From the cell containing the given text, extract its center point as (x, y) coordinate. 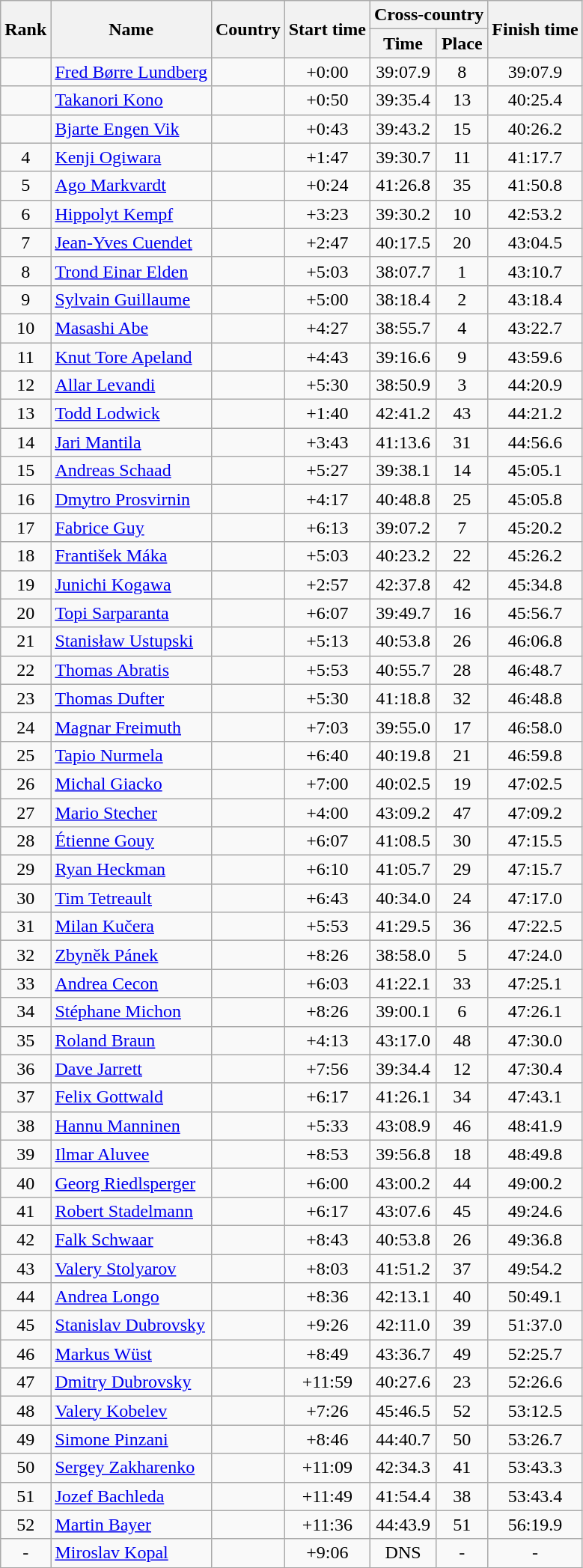
45:56.7 (535, 613)
Sergey Zakharenko (132, 1468)
47:22.5 (535, 927)
38:50.9 (403, 385)
49:00.2 (535, 1183)
Tim Tetreault (132, 898)
DNS (403, 1553)
Étienne Gouy (132, 841)
Magnar Freimuth (132, 727)
38:07.7 (403, 271)
Michal Giacko (132, 784)
39:30.2 (403, 214)
45:26.2 (535, 556)
Country (248, 29)
Andreas Schaad (132, 471)
39:35.4 (403, 100)
Junichi Kogawa (132, 585)
39:34.4 (403, 1069)
44:20.9 (535, 385)
Valery Kobelev (132, 1411)
Miroslav Kopal (132, 1553)
53:26.7 (535, 1439)
39:43.2 (403, 129)
43:17.0 (403, 1040)
+3:23 (327, 214)
František Máka (132, 556)
43:22.7 (535, 328)
+6:40 (327, 755)
43:10.7 (535, 271)
Robert Stadelmann (132, 1211)
47:15.7 (535, 870)
45:05.1 (535, 471)
38:55.7 (403, 328)
+8:36 (327, 1297)
41:54.4 (403, 1496)
Fred Børre Lundberg (132, 72)
40:27.6 (403, 1382)
47:02.5 (535, 784)
+8:49 (327, 1354)
Martin Bayer (132, 1525)
38:18.4 (403, 299)
+6:43 (327, 898)
+11:49 (327, 1496)
41:08.5 (403, 841)
41:26.8 (403, 186)
47:43.1 (535, 1097)
41:13.6 (403, 442)
+0:24 (327, 186)
Rank (25, 29)
Place (463, 43)
3 (463, 385)
45:05.8 (535, 499)
+1:40 (327, 414)
40:26.2 (535, 129)
+4:13 (327, 1040)
+7:00 (327, 784)
Topi Sarparanta (132, 613)
Time (403, 43)
39:00.1 (403, 1012)
45:46.5 (403, 1411)
44:21.2 (535, 414)
44:43.9 (403, 1525)
41:22.1 (403, 983)
Cross-country (430, 15)
42:13.1 (403, 1297)
39:07.2 (403, 528)
Start time (327, 29)
Takanori Kono (132, 100)
Thomas Dufter (132, 698)
Thomas Abratis (132, 670)
41:50.8 (535, 186)
Todd Lodwick (132, 414)
52:26.6 (535, 1382)
52:25.7 (535, 1354)
50:49.1 (535, 1297)
46:58.0 (535, 727)
45:20.2 (535, 528)
Masashi Abe (132, 328)
Andrea Cecon (132, 983)
40:17.5 (403, 242)
+8:46 (327, 1439)
49:36.8 (535, 1239)
41:29.5 (403, 927)
49:24.6 (535, 1211)
+0:43 (327, 129)
+4:17 (327, 499)
38:58.0 (403, 955)
46:59.8 (535, 755)
Hannu Manninen (132, 1126)
+11:59 (327, 1382)
53:12.5 (535, 1411)
Dmytro Prosvirnin (132, 499)
+4:27 (327, 328)
46:48.7 (535, 670)
Tapio Nurmela (132, 755)
39:56.8 (403, 1154)
+9:06 (327, 1553)
Mario Stecher (132, 812)
Jari Mantila (132, 442)
Zbyněk Pánek (132, 955)
47:09.2 (535, 812)
48:49.8 (535, 1154)
+11:36 (327, 1525)
39:49.7 (403, 613)
43:18.4 (535, 299)
43:59.6 (535, 357)
Markus Wüst (132, 1354)
47:25.1 (535, 983)
+8:03 (327, 1269)
40:48.8 (403, 499)
Kenji Ogiwara (132, 157)
Georg Riedlsperger (132, 1183)
+3:43 (327, 442)
Roland Braun (132, 1040)
41:18.8 (403, 698)
43:00.2 (403, 1183)
+5:00 (327, 299)
40:55.7 (403, 670)
+2:47 (327, 242)
+4:43 (327, 357)
+6:13 (327, 528)
Stanisław Ustupski (132, 641)
Allar Levandi (132, 385)
+11:09 (327, 1468)
+9:26 (327, 1326)
27 (25, 812)
Simone Pinzani (132, 1439)
39:30.7 (403, 157)
Dave Jarrett (132, 1069)
43:07.6 (403, 1211)
40:34.0 (403, 898)
47:15.5 (535, 841)
44:40.7 (403, 1439)
47:30.4 (535, 1069)
Jozef Bachleda (132, 1496)
Hippolyt Kempf (132, 214)
1 (463, 271)
46:06.8 (535, 641)
+6:03 (327, 983)
Jean-Yves Cuendet (132, 242)
42:34.3 (403, 1468)
48:41.9 (535, 1126)
Ryan Heckman (132, 870)
+5:33 (327, 1126)
47:24.0 (535, 955)
Valery Stolyarov (132, 1269)
+5:13 (327, 641)
Finish time (535, 29)
39:55.0 (403, 727)
+8:53 (327, 1154)
47:30.0 (535, 1040)
+8:43 (327, 1239)
39:38.1 (403, 471)
39:16.6 (403, 357)
51:37.0 (535, 1326)
41:17.7 (535, 157)
Andrea Longo (132, 1297)
Sylvain Guillaume (132, 299)
+6:00 (327, 1183)
56:19.9 (535, 1525)
+5:27 (327, 471)
Bjarte Engen Vik (132, 129)
46:48.8 (535, 698)
2 (463, 299)
+7:26 (327, 1411)
+0:00 (327, 72)
+7:56 (327, 1069)
40:23.2 (403, 556)
Name (132, 29)
+4:00 (327, 812)
45:34.8 (535, 585)
Ago Markvardt (132, 186)
+1:47 (327, 157)
41:51.2 (403, 1269)
42:53.2 (535, 214)
Felix Gottwald (132, 1097)
+6:10 (327, 870)
47:17.0 (535, 898)
41:05.7 (403, 870)
+7:03 (327, 727)
Milan Kučera (132, 927)
Ilmar Aluvee (132, 1154)
40:19.8 (403, 755)
43:09.2 (403, 812)
Fabrice Guy (132, 528)
43:36.7 (403, 1354)
47:26.1 (535, 1012)
53:43.4 (535, 1496)
40:02.5 (403, 784)
Knut Tore Apeland (132, 357)
42:41.2 (403, 414)
43:08.9 (403, 1126)
Trond Einar Elden (132, 271)
44:56.6 (535, 442)
43:04.5 (535, 242)
+0:50 (327, 100)
+2:57 (327, 585)
40:25.4 (535, 100)
42:11.0 (403, 1326)
Falk Schwaar (132, 1239)
Stéphane Michon (132, 1012)
53:43.3 (535, 1468)
42:37.8 (403, 585)
Stanislav Dubrovsky (132, 1326)
Dmitry Dubrovsky (132, 1382)
41:26.1 (403, 1097)
49:54.2 (535, 1269)
